Return [X, Y] of the center of cell containing provided text 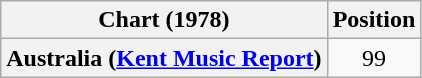
99 [374, 58]
Australia (Kent Music Report) [164, 58]
Position [374, 20]
Chart (1978) [164, 20]
